Return [x, y] of the center of cell containing provided text 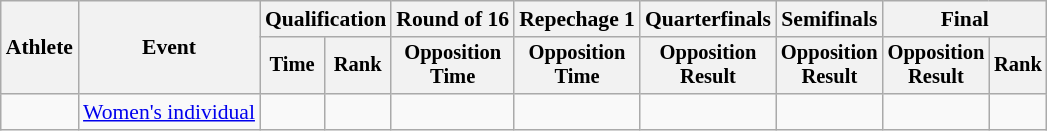
Athlete [40, 48]
Semifinals [830, 19]
Time [292, 66]
Qualification [326, 19]
Round of 16 [452, 19]
Final [965, 19]
Quarterfinals [708, 19]
Women's individual [169, 112]
Repechage 1 [577, 19]
Event [169, 48]
